Extract the (X, Y) coordinate from the center of the cell holding the provided text.  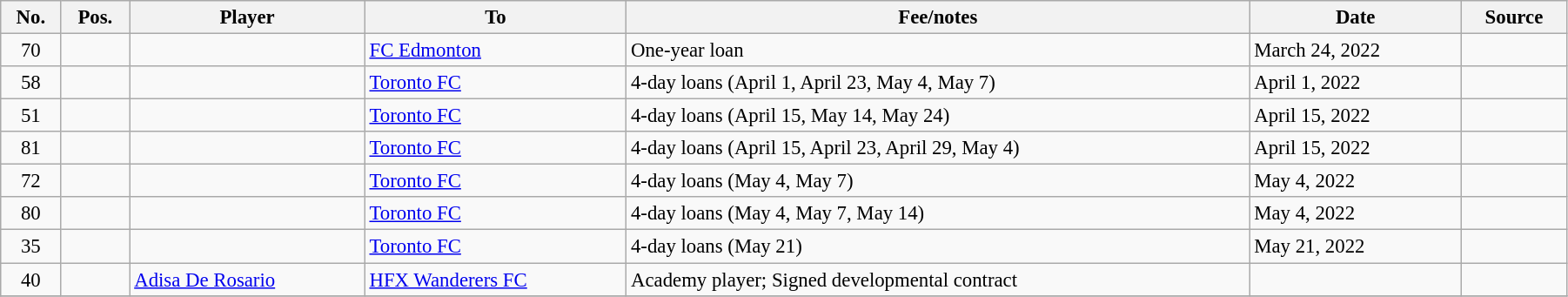
HFX Wanderers FC (495, 280)
70 (31, 51)
4-day loans (April 1, April 23, May 4, May 7) (938, 83)
40 (31, 280)
No. (31, 17)
Fee/notes (938, 17)
Pos. (96, 17)
To (495, 17)
72 (31, 181)
April 1, 2022 (1356, 83)
81 (31, 148)
58 (31, 83)
Adisa De Rosario (247, 280)
51 (31, 116)
4-day loans (May 4, May 7) (938, 181)
May 21, 2022 (1356, 246)
One-year loan (938, 51)
4-day loans (May 21) (938, 246)
FC Edmonton (495, 51)
4-day loans (May 4, May 7, May 14) (938, 213)
Academy player; Signed developmental contract (938, 280)
35 (31, 246)
Player (247, 17)
80 (31, 213)
4-day loans (April 15, April 23, April 29, May 4) (938, 148)
Source (1514, 17)
Date (1356, 17)
4-day loans (April 15, May 14, May 24) (938, 116)
March 24, 2022 (1356, 51)
